Extract the (X, Y) coordinate from the center of the cell holding the provided text.  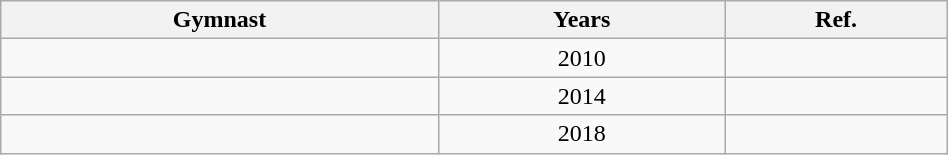
2014 (582, 96)
2018 (582, 134)
2010 (582, 58)
Gymnast (220, 20)
Ref. (836, 20)
Years (582, 20)
